Determine the (X, Y) coordinate at the center of the cell enclosing the given text.  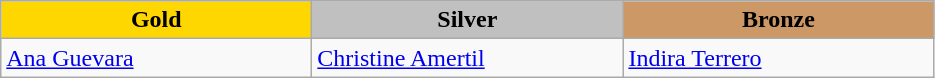
Bronze (778, 20)
Gold (156, 20)
Silver (468, 20)
Ana Guevara (156, 58)
Indira Terrero (778, 58)
Christine Amertil (468, 58)
